Locate the cell with the specified text and output its (x, y) center coordinate. 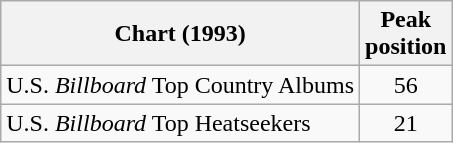
Peakposition (406, 34)
Chart (1993) (180, 34)
21 (406, 123)
U.S. Billboard Top Country Albums (180, 85)
56 (406, 85)
U.S. Billboard Top Heatseekers (180, 123)
